Return the (X, Y) coordinate for the center point of the cell that contains the specified text.  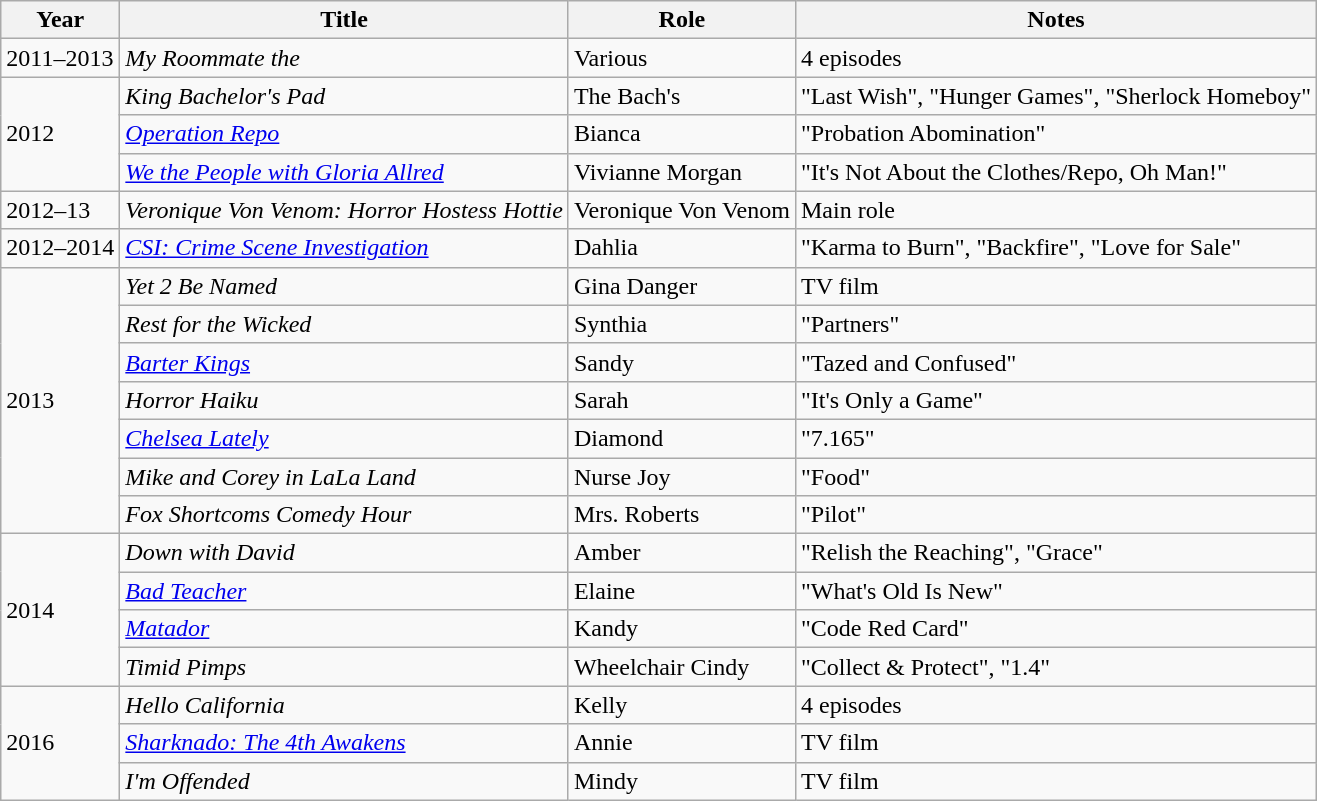
Amber (682, 553)
King Bachelor's Pad (344, 96)
My Roommate the (344, 58)
"Probation Abomination" (1056, 134)
"It's Only a Game" (1056, 400)
Role (682, 20)
Bianca (682, 134)
"Food" (1056, 477)
I'm Offended (344, 781)
Main role (1056, 210)
Annie (682, 743)
Veronique Von Venom: Horror Hostess Hottie (344, 210)
Matador (344, 629)
Timid Pimps (344, 667)
"Pilot" (1056, 515)
Various (682, 58)
2016 (60, 743)
Veronique Von Venom (682, 210)
2012–13 (60, 210)
"Last Wish", "Hunger Games", "Sherlock Homeboy" (1056, 96)
CSI: Crime Scene Investigation (344, 248)
Chelsea Lately (344, 438)
Year (60, 20)
Sarah (682, 400)
Hello California (344, 705)
"Partners" (1056, 324)
The Bach's (682, 96)
Down with David (344, 553)
Gina Danger (682, 286)
Rest for the Wicked (344, 324)
Mindy (682, 781)
"7.165" (1056, 438)
2012–2014 (60, 248)
2014 (60, 610)
We the People with Gloria Allred (344, 172)
"It's Not About the Clothes/Repo, Oh Man!" (1056, 172)
"What's Old Is New" (1056, 591)
Synthia (682, 324)
Sandy (682, 362)
Diamond (682, 438)
Elaine (682, 591)
Vivianne Morgan (682, 172)
"Code Red Card" (1056, 629)
Wheelchair Cindy (682, 667)
2013 (60, 400)
Yet 2 Be Named (344, 286)
Title (344, 20)
"Relish the Reaching", "Grace" (1056, 553)
Kandy (682, 629)
Fox Shortcoms Comedy Hour (344, 515)
Mrs. Roberts (682, 515)
Horror Haiku (344, 400)
Mike and Corey in LaLa Land (344, 477)
Sharknado: The 4th Awakens (344, 743)
2012 (60, 134)
Operation Repo (344, 134)
Kelly (682, 705)
Dahlia (682, 248)
"Tazed and Confused" (1056, 362)
Barter Kings (344, 362)
"Collect & Protect", "1.4" (1056, 667)
2011–2013 (60, 58)
Nurse Joy (682, 477)
Notes (1056, 20)
Bad Teacher (344, 591)
"Karma to Burn", "Backfire", "Love for Sale" (1056, 248)
